Return [X, Y] of the center of cell containing provided text 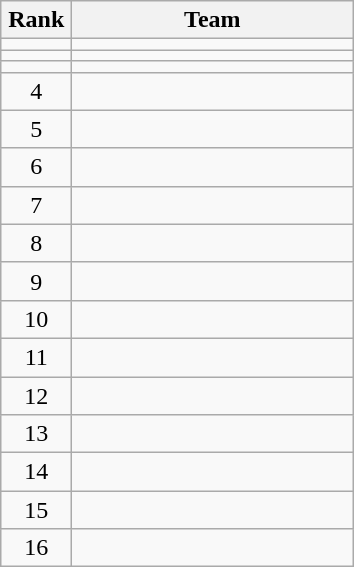
6 [36, 167]
8 [36, 243]
Team [212, 20]
15 [36, 510]
14 [36, 472]
16 [36, 548]
9 [36, 281]
12 [36, 395]
13 [36, 434]
Rank [36, 20]
10 [36, 319]
5 [36, 129]
4 [36, 91]
7 [36, 205]
11 [36, 357]
